Provide the (x, y) coordinate of the cell's center where the given text is located.  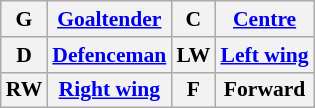
F (193, 90)
C (193, 19)
Centre (264, 19)
Defenceman (109, 55)
Left wing (264, 55)
Right wing (109, 90)
Goaltender (109, 19)
RW (24, 90)
Forward (264, 90)
LW (193, 55)
D (24, 55)
G (24, 19)
